Return the [x, y] coordinate for the center point of the cell that contains the specified text.  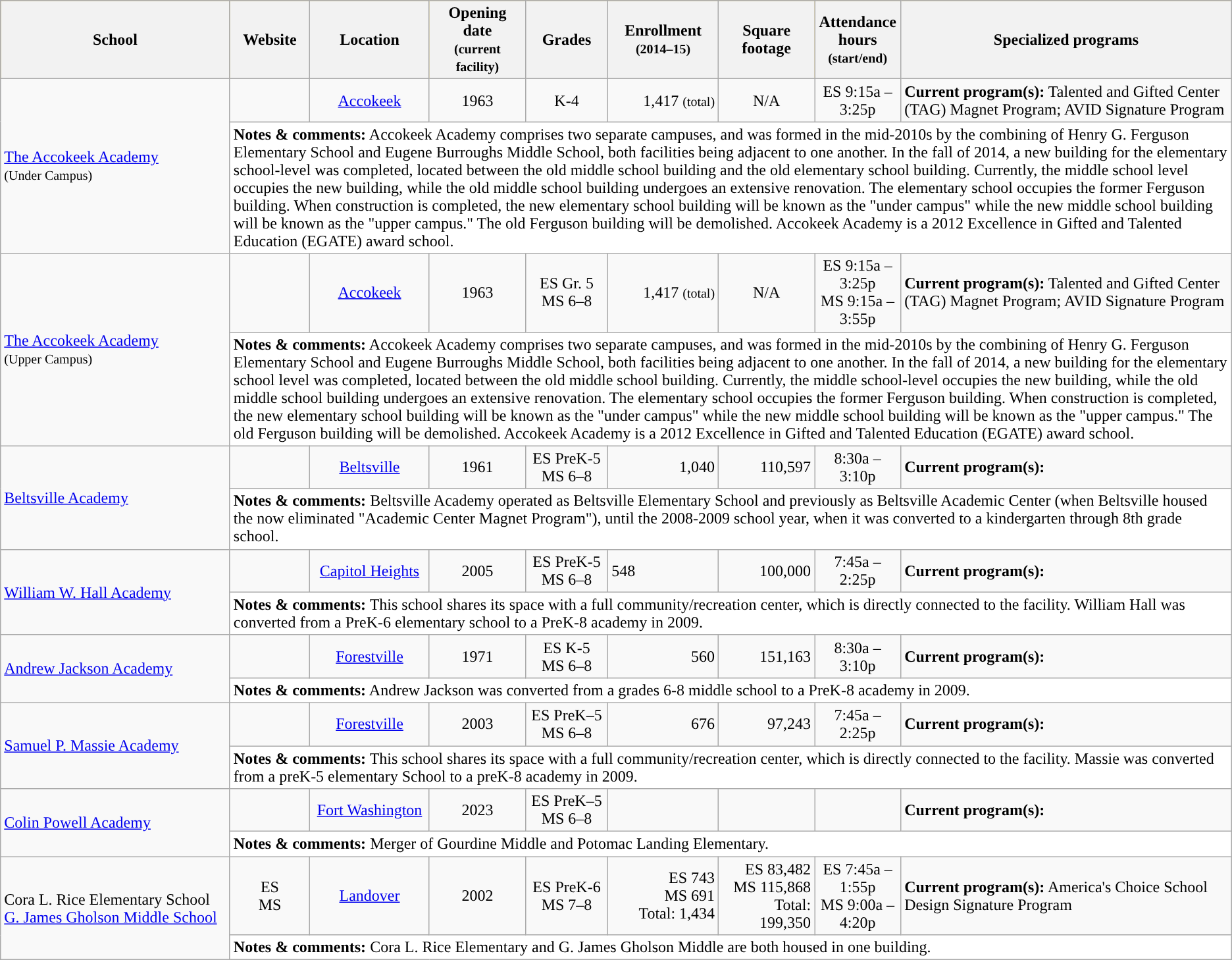
1961 [477, 467]
Opening date (current facility) [477, 40]
The Accokeek Academy(Under Campus) [116, 166]
Beltsville [370, 467]
676 [663, 724]
Location [370, 40]
Current program(s): America's Choice School Design Signature Program [1066, 895]
School [116, 40]
Specialized programs [1066, 40]
ES Gr. 5MS 6–8 [566, 292]
2023 [477, 810]
Square footage [767, 40]
548 [663, 570]
Attendance hours (start/end) [858, 40]
151,163 [767, 656]
Capitol Heights [370, 570]
The Accokeek Academy(Upper Campus) [116, 350]
William W. Hall Academy [116, 592]
Enrollment (2014–15) [663, 40]
ES 743MS 691Total: 1,434 [663, 895]
1971 [477, 656]
Andrew Jackson Academy [116, 669]
Notes & comments: Merger of Gourdine Middle and Potomac Landing Elementary. [731, 844]
97,243 [767, 724]
ES PreK-6MS 7–8 [566, 895]
1,040 [663, 467]
ES 83,482MS 115,868Total: 199,350 [767, 895]
Beltsville Academy [116, 498]
Grades [566, 40]
2002 [477, 895]
2003 [477, 724]
Landover [370, 895]
ES 9:15a – 3:25pMS 9:15a – 3:55p [858, 292]
K-4 [566, 100]
ES 9:15a – 3:25p [858, 100]
560 [663, 656]
100,000 [767, 570]
ES K-5MS 6–8 [566, 656]
Notes & comments: Andrew Jackson was converted from a grades 6-8 middle school to a PreK-8 academy in 2009. [731, 690]
Colin Powell Academy [116, 823]
Samuel P. Massie Academy [116, 745]
Website [270, 40]
Fort Washington [370, 810]
2005 [477, 570]
ES MS [270, 895]
110,597 [767, 467]
Notes & comments: Cora L. Rice Elementary and G. James Gholson Middle are both housed in one building. [731, 947]
Cora L. Rice Elementary SchoolG. James Gholson Middle School [116, 909]
ES 7:45a – 1:55pMS 9:00a – 4:20p [858, 895]
